Identify which cell holds the provided text, then report its (x, y) central coordinate. 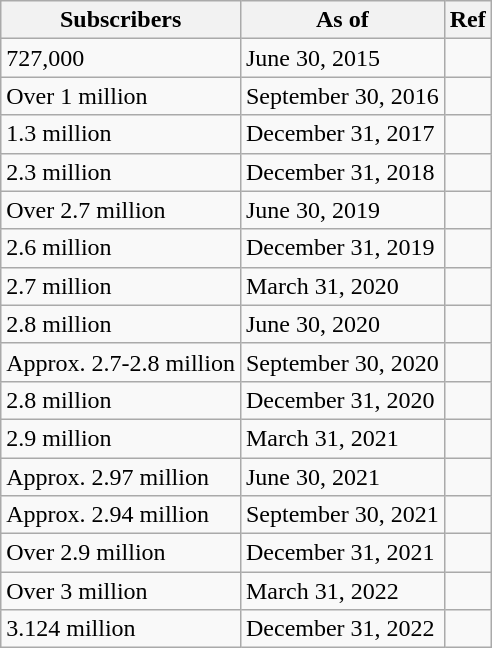
As of (342, 20)
June 30, 2015 (342, 58)
Ref (468, 20)
March 31, 2022 (342, 591)
December 31, 2018 (342, 172)
Over 2.7 million (121, 210)
December 31, 2017 (342, 134)
December 31, 2019 (342, 248)
Over 1 million (121, 96)
2.7 million (121, 286)
September 30, 2020 (342, 362)
June 30, 2020 (342, 324)
March 31, 2020 (342, 286)
Over 3 million (121, 591)
Subscribers (121, 20)
3.124 million (121, 629)
2.9 million (121, 438)
June 30, 2019 (342, 210)
Approx. 2.94 million (121, 515)
1.3 million (121, 134)
September 30, 2016 (342, 96)
Over 2.9 million (121, 553)
December 31, 2020 (342, 400)
June 30, 2021 (342, 477)
September 30, 2021 (342, 515)
December 31, 2021 (342, 553)
March 31, 2021 (342, 438)
December 31, 2022 (342, 629)
2.3 million (121, 172)
727,000 (121, 58)
Approx. 2.97 million (121, 477)
Approx. 2.7-2.8 million (121, 362)
2.6 million (121, 248)
